Search for the cell housing the specified text and yield its (X, Y) center coordinate. 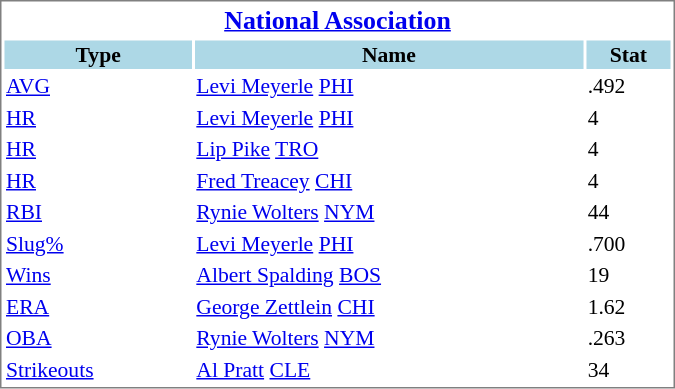
Type (98, 54)
George Zettlein CHI (389, 306)
.700 (628, 244)
.492 (628, 86)
National Association (337, 20)
.263 (628, 338)
34 (628, 370)
OBA (98, 338)
RBI (98, 212)
Al Pratt CLE (389, 370)
Slug% (98, 244)
Wins (98, 275)
44 (628, 212)
AVG (98, 86)
Albert Spalding BOS (389, 275)
ERA (98, 306)
19 (628, 275)
Name (389, 54)
1.62 (628, 306)
Stat (628, 54)
Fred Treacey CHI (389, 180)
Lip Pike TRO (389, 149)
Strikeouts (98, 370)
